Find where the given text appears and provide that cell's center as [x, y] coordinate. 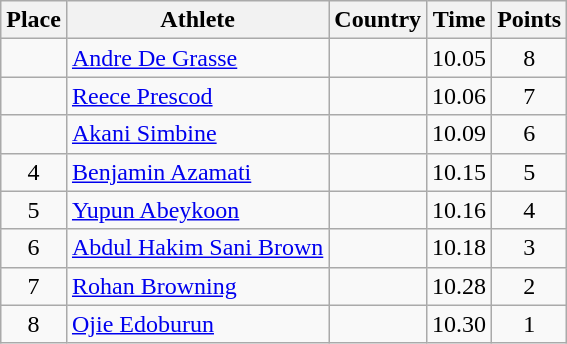
2 [530, 286]
Reece Prescod [197, 96]
10.09 [460, 134]
Athlete [197, 20]
Ojie Edoburun [197, 324]
Andre De Grasse [197, 58]
1 [530, 324]
Points [530, 20]
10.30 [460, 324]
Rohan Browning [197, 286]
Benjamin Azamati [197, 172]
10.05 [460, 58]
Abdul Hakim Sani Brown [197, 248]
10.28 [460, 286]
3 [530, 248]
Time [460, 20]
Yupun Abeykoon [197, 210]
10.16 [460, 210]
Place [34, 20]
10.15 [460, 172]
Akani Simbine [197, 134]
10.18 [460, 248]
10.06 [460, 96]
Country [378, 20]
